Extract the (x, y) coordinate from the center of the cell holding the provided text.  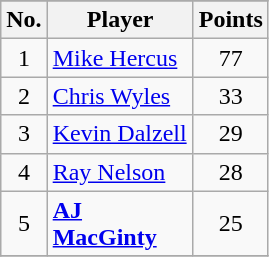
28 (230, 172)
25 (230, 224)
5 (24, 224)
AJ MacGinty (120, 224)
Chris Wyles (120, 96)
Mike Hercus (120, 58)
Ray Nelson (120, 172)
2 (24, 96)
Kevin Dalzell (120, 134)
33 (230, 96)
1 (24, 58)
4 (24, 172)
No. (24, 20)
29 (230, 134)
Player (120, 20)
Points (230, 20)
3 (24, 134)
77 (230, 58)
